Find where the given text appears and provide that cell's center as (x, y) coordinate. 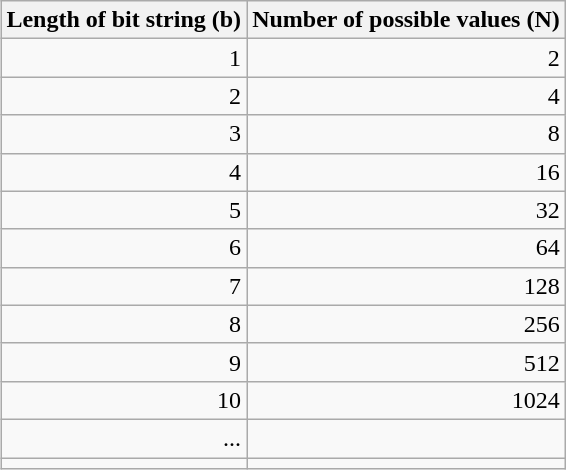
16 (406, 172)
1024 (406, 400)
9 (124, 362)
Number of possible values (N) (406, 20)
... (124, 438)
10 (124, 400)
128 (406, 286)
7 (124, 286)
5 (124, 210)
6 (124, 248)
1 (124, 58)
3 (124, 134)
512 (406, 362)
32 (406, 210)
64 (406, 248)
256 (406, 324)
Length of bit string (b) (124, 20)
